Locate the cell with the specified text and output its (x, y) center coordinate. 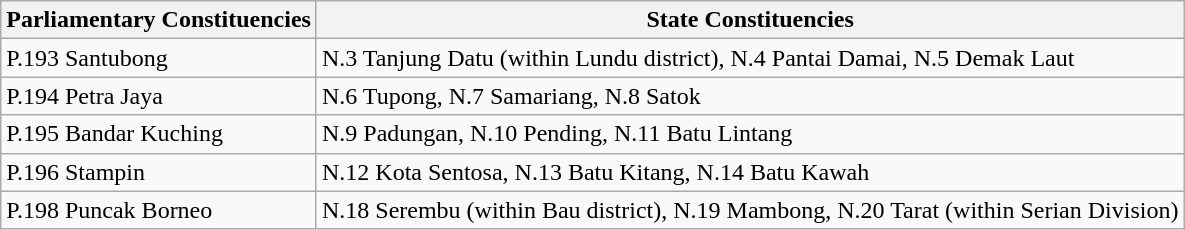
P.194 Petra Jaya (159, 96)
Parliamentary Constituencies (159, 20)
N.3 Tanjung Datu (within Lundu district), N.4 Pantai Damai, N.5 Demak Laut (750, 58)
N.9 Padungan, N.10 Pending, N.11 Batu Lintang (750, 134)
N.18 Serembu (within Bau district), N.19 Mambong, N.20 Tarat (within Serian Division) (750, 210)
N.12 Kota Sentosa, N.13 Batu Kitang, N.14 Batu Kawah (750, 172)
P.198 Puncak Borneo (159, 210)
P.193 Santubong (159, 58)
State Constituencies (750, 20)
N.6 Tupong, N.7 Samariang, N.8 Satok (750, 96)
P.195 Bandar Kuching (159, 134)
P.196 Stampin (159, 172)
